Search for the cell housing the specified text and yield its [x, y] center coordinate. 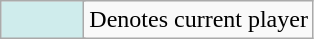
Denotes current player [199, 20]
